For the text-containing cell, return its midpoint in [x, y] coordinate format. 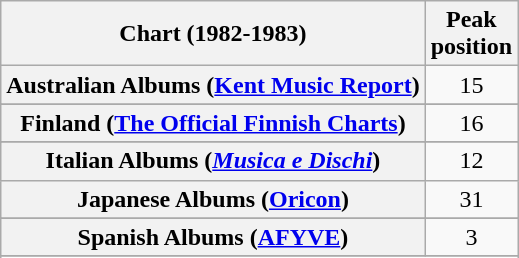
12 [471, 161]
Australian Albums (Kent Music Report) [213, 85]
Peakposition [471, 34]
Chart (1982-1983) [213, 34]
31 [471, 199]
Spanish Albums (AFYVE) [213, 237]
3 [471, 237]
15 [471, 85]
Japanese Albums (Oricon) [213, 199]
Italian Albums (Musica e Dischi) [213, 161]
16 [471, 123]
Finland (The Official Finnish Charts) [213, 123]
